Capture the cell that displays the provided text and extract its (X, Y) central coordinate. 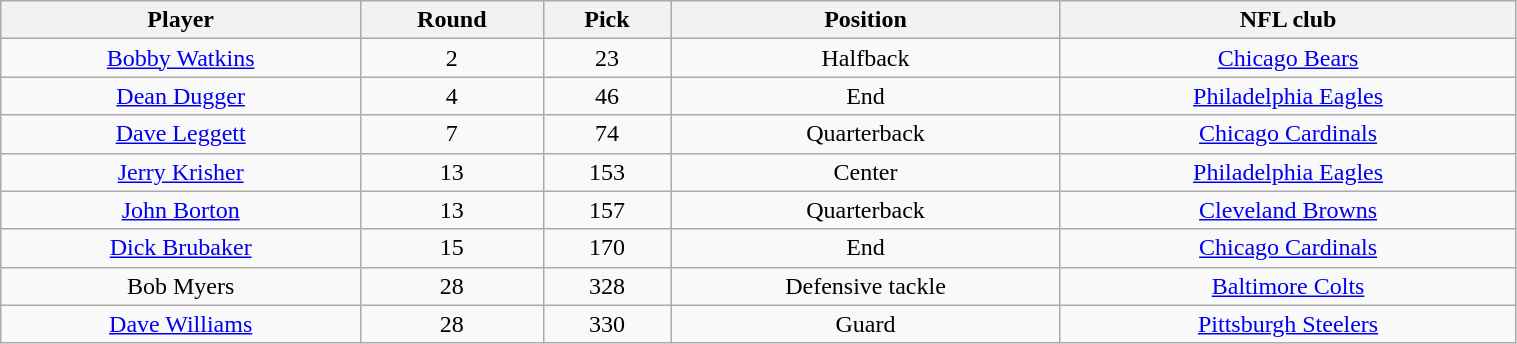
Bobby Watkins (181, 58)
7 (452, 134)
Dean Dugger (181, 96)
4 (452, 96)
Position (866, 20)
23 (607, 58)
Center (866, 172)
Cleveland Browns (1288, 210)
Jerry Krisher (181, 172)
Dick Brubaker (181, 248)
328 (607, 286)
NFL club (1288, 20)
Pittsburgh Steelers (1288, 324)
74 (607, 134)
Dave Williams (181, 324)
15 (452, 248)
Round (452, 20)
Bob Myers (181, 286)
John Borton (181, 210)
46 (607, 96)
170 (607, 248)
Halfback (866, 58)
Player (181, 20)
Chicago Bears (1288, 58)
2 (452, 58)
Guard (866, 324)
157 (607, 210)
153 (607, 172)
330 (607, 324)
Dave Leggett (181, 134)
Baltimore Colts (1288, 286)
Defensive tackle (866, 286)
Pick (607, 20)
